Locate the cell with the specified text and output its [x, y] center coordinate. 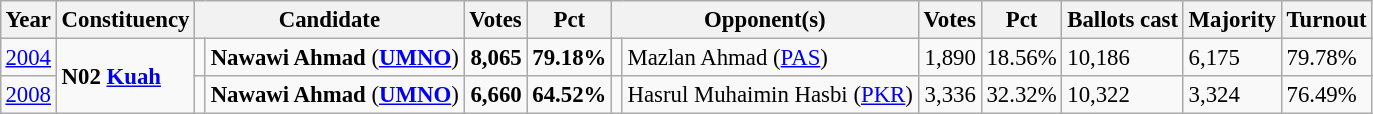
79.18% [570, 57]
10,322 [1122, 95]
8,065 [496, 57]
Majority [1232, 20]
Constituency [125, 20]
Candidate [330, 20]
79.78% [1326, 57]
32.32% [1022, 95]
1,890 [950, 57]
76.49% [1326, 95]
Ballots cast [1122, 20]
10,186 [1122, 57]
Mazlan Ahmad (PAS) [770, 57]
3,324 [1232, 95]
2008 [28, 95]
6,660 [496, 95]
64.52% [570, 95]
N02 Kuah [125, 76]
Turnout [1326, 20]
6,175 [1232, 57]
Hasrul Muhaimin Hasbi (PKR) [770, 95]
Opponent(s) [766, 20]
2004 [28, 57]
3,336 [950, 95]
Year [28, 20]
18.56% [1022, 57]
